Scan for the cell matching the given text and deliver its (X, Y) coordinate at center. 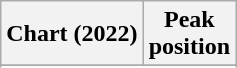
Peakposition (189, 34)
Chart (2022) (72, 34)
